Capture the cell that displays the provided text and extract its (x, y) central coordinate. 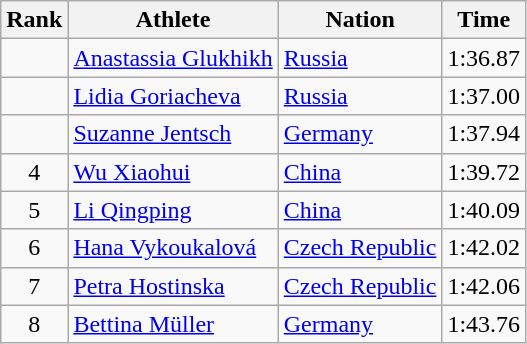
1:42.02 (484, 248)
Nation (360, 20)
7 (34, 286)
Bettina Müller (173, 324)
1:36.87 (484, 58)
1:42.06 (484, 286)
8 (34, 324)
Athlete (173, 20)
Li Qingping (173, 210)
Anastassia Glukhikh (173, 58)
6 (34, 248)
Rank (34, 20)
1:40.09 (484, 210)
1:39.72 (484, 172)
Lidia Goriacheva (173, 96)
Time (484, 20)
5 (34, 210)
1:37.00 (484, 96)
Petra Hostinska (173, 286)
4 (34, 172)
1:37.94 (484, 134)
1:43.76 (484, 324)
Suzanne Jentsch (173, 134)
Wu Xiaohui (173, 172)
Hana Vykoukalová (173, 248)
